Detect which cell encompasses the target text, then output its [X, Y] center coordinate. 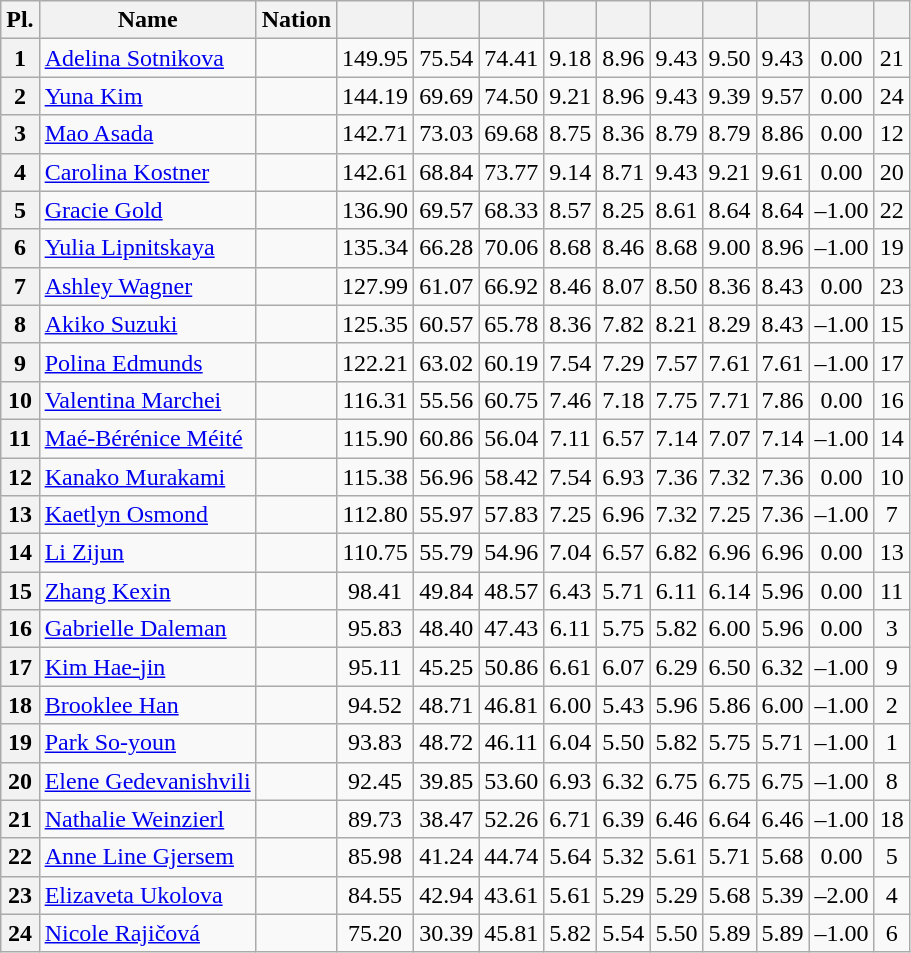
30.39 [446, 933]
8.71 [624, 172]
6.29 [676, 667]
Valentina Marchei [148, 400]
57.83 [512, 515]
5.54 [624, 933]
8.57 [570, 210]
136.90 [376, 210]
6.07 [624, 667]
69.68 [512, 134]
63.02 [446, 362]
Nation [296, 20]
9.50 [730, 58]
48.72 [446, 743]
56.96 [446, 477]
7.07 [730, 438]
6.04 [570, 743]
Mao Asada [148, 134]
7.46 [570, 400]
58.42 [512, 477]
Name [148, 20]
Kim Hae-jin [148, 667]
7.18 [624, 400]
8.25 [624, 210]
45.25 [446, 667]
Elizaveta Ukolova [148, 895]
46.11 [512, 743]
70.06 [512, 248]
43.61 [512, 895]
Zhang Kexin [148, 591]
55.97 [446, 515]
42.94 [446, 895]
135.34 [376, 248]
7.04 [570, 553]
60.19 [512, 362]
7.71 [730, 400]
116.31 [376, 400]
Pl. [20, 20]
Akiko Suzuki [148, 324]
94.52 [376, 705]
Nicole Rajičová [148, 933]
41.24 [446, 857]
125.35 [376, 324]
6.39 [624, 819]
Li Zijun [148, 553]
9.14 [570, 172]
Maé-Bérénice Méité [148, 438]
60.86 [446, 438]
85.98 [376, 857]
Adelina Sotnikova [148, 58]
38.47 [446, 819]
5.39 [782, 895]
5.43 [624, 705]
Carolina Kostner [148, 172]
66.28 [446, 248]
9.39 [730, 96]
7.11 [570, 438]
8.75 [570, 134]
6.64 [730, 819]
110.75 [376, 553]
73.77 [512, 172]
127.99 [376, 286]
61.07 [446, 286]
47.43 [512, 629]
5.86 [730, 705]
8.07 [624, 286]
Kanako Murakami [148, 477]
49.84 [446, 591]
89.73 [376, 819]
52.26 [512, 819]
Gracie Gold [148, 210]
5.32 [624, 857]
50.86 [512, 667]
98.41 [376, 591]
Yuna Kim [148, 96]
Anne Line Gjersem [148, 857]
8.29 [730, 324]
6.61 [570, 667]
68.84 [446, 172]
75.20 [376, 933]
Ashley Wagner [148, 286]
53.60 [512, 781]
7.29 [624, 362]
112.80 [376, 515]
Polina Edmunds [148, 362]
55.79 [446, 553]
149.95 [376, 58]
60.57 [446, 324]
39.85 [446, 781]
6.43 [570, 591]
48.57 [512, 591]
142.61 [376, 172]
65.78 [512, 324]
74.41 [512, 58]
6.82 [676, 553]
9.00 [730, 248]
48.40 [446, 629]
74.50 [512, 96]
Gabrielle Daleman [148, 629]
54.96 [512, 553]
7.86 [782, 400]
95.11 [376, 667]
Kaetlyn Osmond [148, 515]
Elene Gedevanishvili [148, 781]
Yulia Lipnitskaya [148, 248]
5.64 [570, 857]
7.57 [676, 362]
68.33 [512, 210]
93.83 [376, 743]
6.50 [730, 667]
56.04 [512, 438]
69.69 [446, 96]
8.50 [676, 286]
Park So-youn [148, 743]
75.54 [446, 58]
8.61 [676, 210]
Nathalie Weinzierl [148, 819]
115.90 [376, 438]
142.71 [376, 134]
84.55 [376, 895]
–2.00 [842, 895]
45.81 [512, 933]
73.03 [446, 134]
122.21 [376, 362]
9.57 [782, 96]
92.45 [376, 781]
8.21 [676, 324]
7.82 [624, 324]
9.18 [570, 58]
44.74 [512, 857]
48.71 [446, 705]
115.38 [376, 477]
9.61 [782, 172]
7.75 [676, 400]
55.56 [446, 400]
8.86 [782, 134]
46.81 [512, 705]
6.14 [730, 591]
95.83 [376, 629]
6.71 [570, 819]
Brooklee Han [148, 705]
66.92 [512, 286]
69.57 [446, 210]
144.19 [376, 96]
60.75 [512, 400]
